Capture the cell that displays the provided text and extract its [x, y] central coordinate. 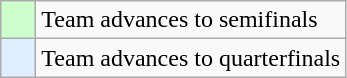
Team advances to semifinals [191, 20]
Team advances to quarterfinals [191, 58]
